Pinpoint the cell where the given text exists, returning its (x, y) midpoint coordinate. 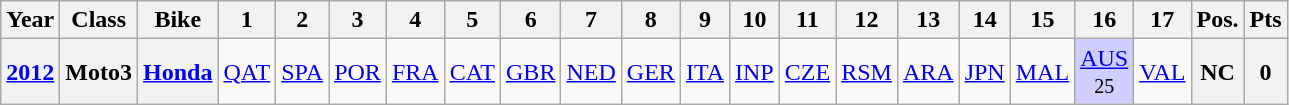
Honda (178, 72)
NED (591, 72)
CZE (807, 72)
FRA (415, 72)
12 (867, 20)
RSM (867, 72)
13 (928, 20)
2 (302, 20)
SPA (302, 72)
Class (99, 20)
QAT (247, 72)
VAL (1162, 72)
Moto3 (99, 72)
4 (415, 20)
Pts (1266, 20)
Year (30, 20)
GBR (531, 72)
6 (531, 20)
7 (591, 20)
CAT (472, 72)
9 (704, 20)
ARA (928, 72)
Bike (178, 20)
INP (755, 72)
AUS25 (1104, 72)
0 (1266, 72)
16 (1104, 20)
14 (984, 20)
NC (1218, 72)
10 (755, 20)
8 (650, 20)
JPN (984, 72)
1 (247, 20)
ITA (704, 72)
2012 (30, 72)
5 (472, 20)
15 (1042, 20)
MAL (1042, 72)
Pos. (1218, 20)
3 (358, 20)
11 (807, 20)
GER (650, 72)
17 (1162, 20)
POR (358, 72)
